Output the [X, Y] coordinate of the center of the cell containing the given text.  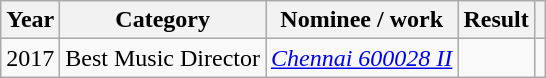
Category [163, 20]
Nominee / work [362, 20]
Best Music Director [163, 58]
Result [496, 20]
Chennai 600028 II [362, 58]
Year [30, 20]
2017 [30, 58]
